Locate the cell with the specified text and output its (x, y) center coordinate. 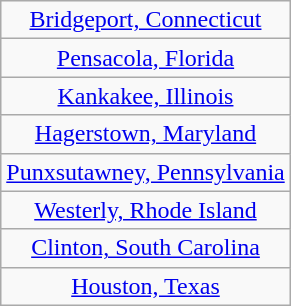
Kankakee, Illinois (146, 96)
Westerly, Rhode Island (146, 210)
Houston, Texas (146, 286)
Clinton, South Carolina (146, 248)
Bridgeport, Connecticut (146, 20)
Punxsutawney, Pennsylvania (146, 172)
Hagerstown, Maryland (146, 134)
Pensacola, Florida (146, 58)
